Locate the cell with the specified text and output its (X, Y) center coordinate. 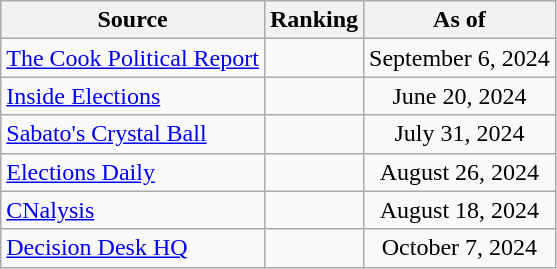
Sabato's Crystal Ball (133, 134)
June 20, 2024 (460, 96)
CNalysis (133, 210)
The Cook Political Report (133, 58)
September 6, 2024 (460, 58)
As of (460, 20)
Elections Daily (133, 172)
Source (133, 20)
Inside Elections (133, 96)
Decision Desk HQ (133, 248)
Ranking (314, 20)
August 18, 2024 (460, 210)
October 7, 2024 (460, 248)
July 31, 2024 (460, 134)
August 26, 2024 (460, 172)
